Return the [X, Y] coordinate for the center point of the cell that contains the specified text.  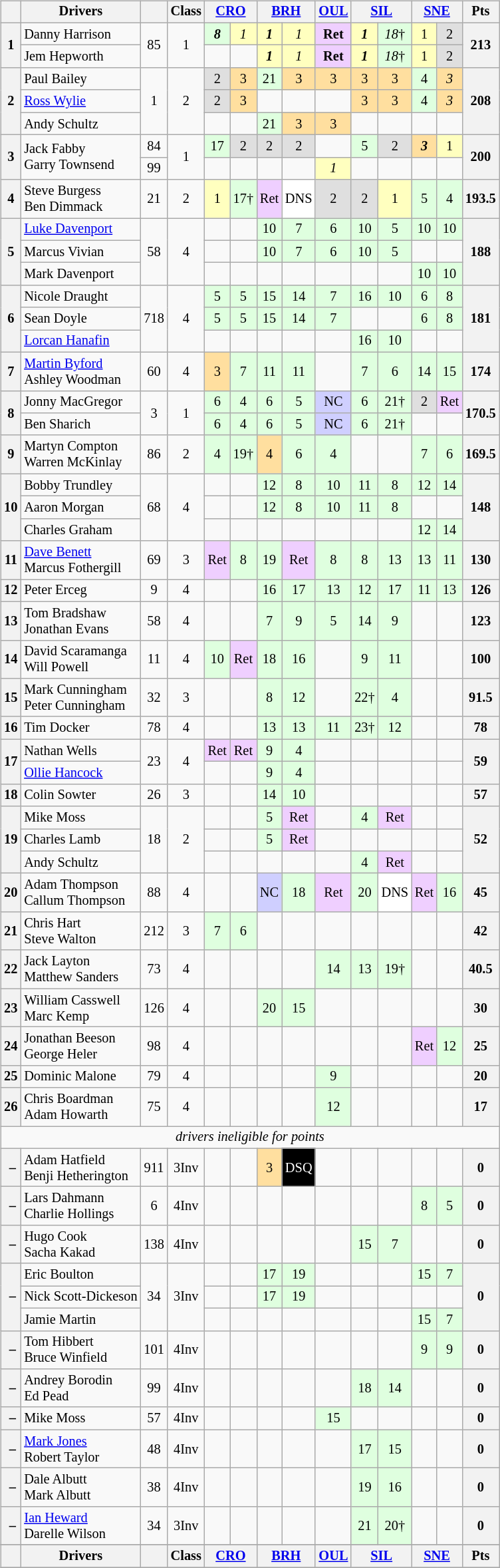
Danny Harrison [80, 34]
86 [154, 454]
138 [154, 1245]
Tim Docker [80, 728]
Martyn Compton Warren McKinlay [80, 454]
Jack Fabby Garry Townsend [80, 157]
Chris Hart Steve Walton [80, 931]
40.5 [481, 969]
42 [481, 931]
212 [154, 931]
Jonathan Beeson George Heler [80, 1046]
69 [154, 560]
Nathan Wells [80, 750]
Ben Sharich [80, 424]
79 [154, 1076]
48 [154, 1449]
52 [481, 840]
Mark Cunningham Peter Cunningham [80, 698]
Peter Erceg [80, 591]
Luke Davenport [80, 230]
174 [481, 371]
David Scaramanga Will Powell [80, 659]
Jamie Martin [80, 1319]
98 [154, 1046]
22† [364, 698]
Hugo Cook Sacha Kakad [80, 1245]
75 [154, 1107]
73 [154, 969]
88 [154, 893]
17† [243, 199]
123 [481, 621]
45 [481, 893]
Adam Thompson Callum Thompson [80, 893]
Nicole Draught [80, 297]
Mark Jones Robert Taylor [80, 1449]
Bobby Trundley [80, 485]
84 [154, 146]
Lorcan Hanafin [80, 341]
169.5 [481, 454]
Jem Hepworth [80, 57]
213 [481, 45]
Dale Albutt Mark Albutt [80, 1488]
Andrey Borodin Ed Pead [80, 1388]
32 [154, 698]
Lars Dahmann Charlie Hollings [80, 1206]
Marcus Vivian [80, 251]
100 [481, 659]
Ross Wylie [80, 101]
Martin Byford Ashley Woodman [80, 371]
Dominic Malone [80, 1076]
Jack Layton Matthew Sanders [80, 969]
Charles Lamb [80, 840]
38 [154, 1488]
Charles Graham [80, 530]
718 [154, 319]
drivers ineligible for points [250, 1138]
Jonny MacGregor [80, 402]
Adam Hatfield Benji Hetherington [80, 1168]
193.5 [481, 199]
Eric Boulton [80, 1275]
59 [481, 761]
William Casswell Marc Kemp [80, 1008]
148 [481, 507]
Ian Heward Darelle Wilson [80, 1525]
Dave Benett Marcus Fothergill [80, 560]
208 [481, 101]
85 [154, 45]
Paul Bailey [80, 79]
Aaron Morgan [80, 508]
Mark Davenport [80, 274]
22 [11, 969]
101 [154, 1350]
68 [154, 507]
24 [11, 1046]
DSQ [299, 1168]
181 [481, 319]
170.5 [481, 412]
200 [481, 157]
Tom Bradshaw Jonathan Evans [80, 621]
Chris Boardman Adam Howarth [80, 1107]
130 [481, 560]
20† [395, 1525]
Ollie Hancock [80, 773]
30 [481, 1008]
Sean Doyle [80, 319]
60 [154, 371]
Colin Sowter [80, 795]
Steve Burgess Ben Dimmack [80, 199]
Tom Hibbert Bruce Winfield [80, 1350]
23† [364, 728]
188 [481, 251]
911 [154, 1168]
91.5 [481, 698]
Nick Scott-Dickeson [80, 1297]
